Search for the cell housing the specified text and yield its [x, y] center coordinate. 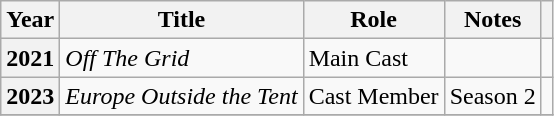
Title [182, 20]
Europe Outside the Tent [182, 96]
Role [374, 20]
2023 [30, 96]
Notes [492, 20]
Main Cast [374, 58]
Cast Member [374, 96]
Off The Grid [182, 58]
Season 2 [492, 96]
Year [30, 20]
2021 [30, 58]
